Return the (X, Y) coordinate for the center point of the cell that contains the specified text.  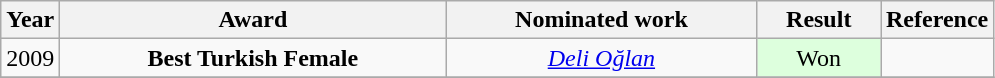
Award (253, 20)
Deli Oğlan (602, 58)
Best Turkish Female (253, 58)
Won (819, 58)
Result (819, 20)
Year (30, 20)
2009 (30, 58)
Reference (936, 20)
Nominated work (602, 20)
